Return (X, Y) of the center of cell containing provided text 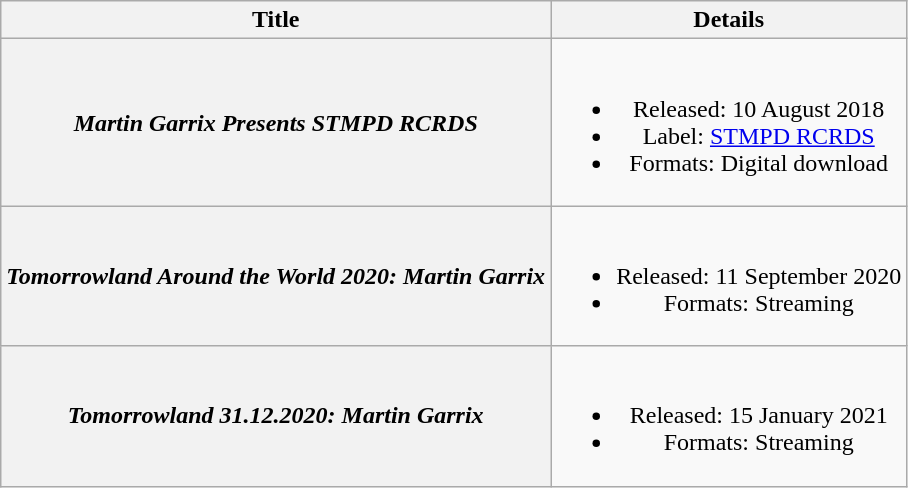
Title (276, 20)
Martin Garrix Presents STMPD RCRDS (276, 122)
Details (729, 20)
Tomorrowland 31.12.2020: Martin Garrix (276, 416)
Released: 15 January 2021Formats: Streaming (729, 416)
Released: 11 September 2020Formats: Streaming (729, 276)
Released: 10 August 2018Label: STMPD RCRDSFormats: Digital download (729, 122)
Tomorrowland Around the World 2020: Martin Garrix (276, 276)
